Locate the cell with the specified text and output its [x, y] center coordinate. 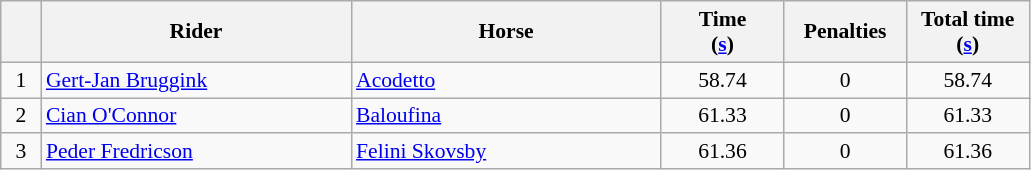
Cian O'Connor [196, 116]
Rider [196, 32]
Total time(s) [968, 32]
Peder Fredricson [196, 152]
Horse [506, 32]
Acodetto [506, 80]
2 [21, 116]
3 [21, 152]
Felini Skovsby [506, 152]
Penalties [846, 32]
Baloufina [506, 116]
Gert-Jan Bruggink [196, 80]
Time(s) [722, 32]
1 [21, 80]
